Identify which cell holds the provided text, then report its [x, y] central coordinate. 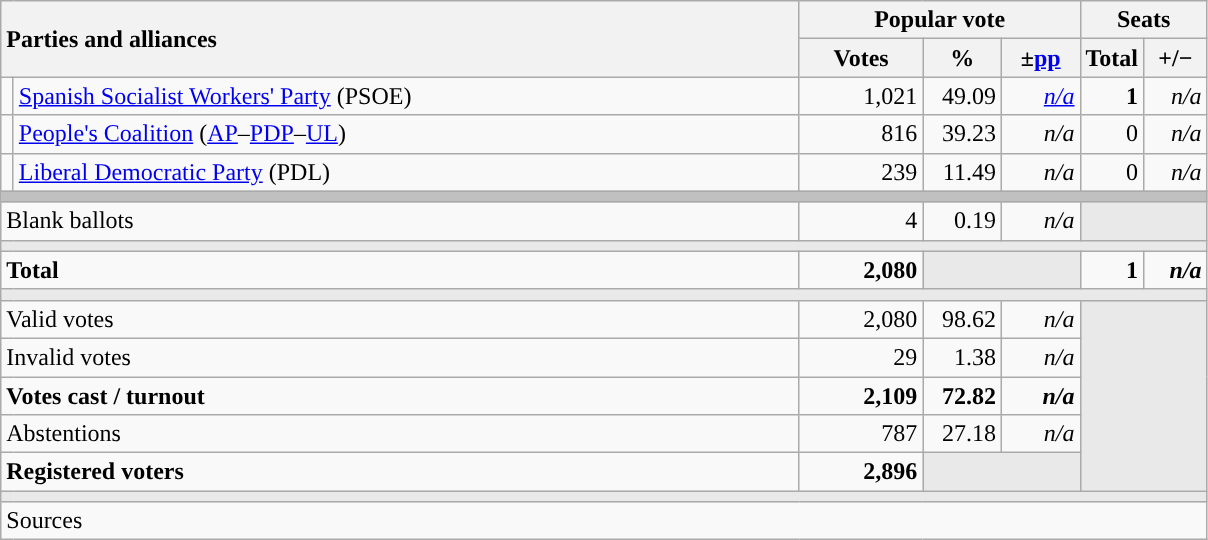
239 [861, 172]
Spanish Socialist Workers' Party (PSOE) [406, 96]
0.19 [962, 221]
72.82 [962, 395]
49.09 [962, 96]
Sources [604, 521]
People's Coalition (AP–PDP–UL) [406, 134]
11.49 [962, 172]
816 [861, 134]
1,021 [861, 96]
27.18 [962, 434]
2,109 [861, 395]
Seats [1144, 20]
Votes [861, 58]
4 [861, 221]
±pp [1040, 58]
1.38 [962, 357]
39.23 [962, 134]
Abstentions [400, 434]
98.62 [962, 319]
Registered voters [400, 472]
Invalid votes [400, 357]
+/− [1176, 58]
29 [861, 357]
787 [861, 434]
2,896 [861, 472]
Votes cast / turnout [400, 395]
Popular vote [940, 20]
% [962, 58]
Liberal Democratic Party (PDL) [406, 172]
Valid votes [400, 319]
Blank ballots [400, 221]
Parties and alliances [400, 39]
